Return the (x, y) coordinate for the center point of the cell that contains the specified text.  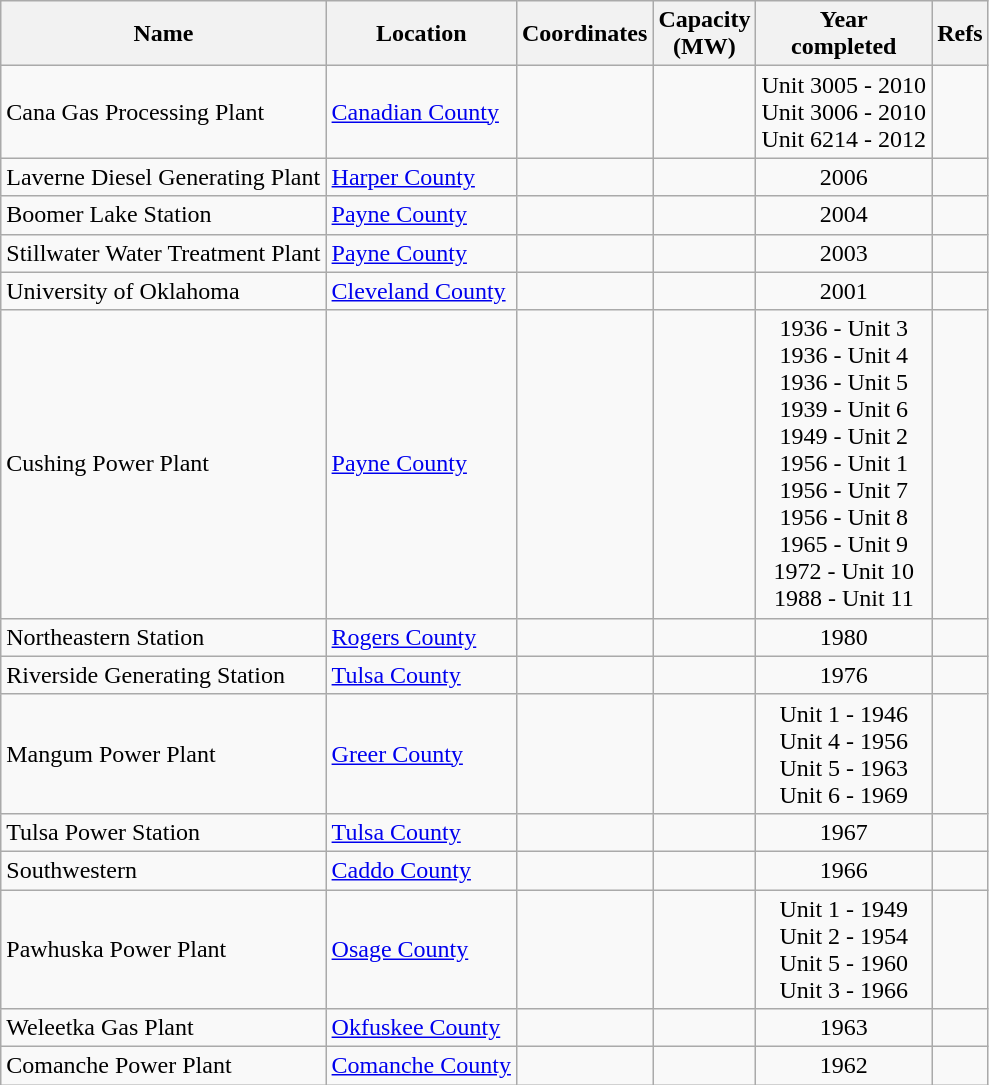
1966 (844, 870)
Tulsa Power Station (164, 832)
Harper County (421, 177)
Canadian County (421, 112)
Name (164, 34)
Caddo County (421, 870)
Laverne Diesel Generating Plant (164, 177)
1962 (844, 1066)
Greer County (421, 754)
1980 (844, 637)
Coordinates (584, 34)
Location (421, 34)
Unit 1 - 1946Unit 4 - 1956Unit 5 - 1963Unit 6 - 1969 (844, 754)
Mangum Power Plant (164, 754)
Southwestern (164, 870)
Unit 1 - 1949Unit 2 - 1954Unit 5 - 1960Unit 3 - 1966 (844, 950)
Cana Gas Processing Plant (164, 112)
Northeastern Station (164, 637)
2004 (844, 215)
Weleetka Gas Plant (164, 1028)
Stillwater Water Treatment Plant (164, 253)
Refs (960, 34)
Cushing Power Plant (164, 464)
2003 (844, 253)
Osage County (421, 950)
Rogers County (421, 637)
Comanche County (421, 1066)
Boomer Lake Station (164, 215)
1967 (844, 832)
Okfuskee County (421, 1028)
1976 (844, 675)
University of Oklahoma (164, 291)
Capacity(MW) (704, 34)
Cleveland County (421, 291)
Pawhuska Power Plant (164, 950)
Yearcompleted (844, 34)
2001 (844, 291)
Riverside Generating Station (164, 675)
Unit 3005 - 2010Unit 3006 - 2010Unit 6214 - 2012 (844, 112)
2006 (844, 177)
Comanche Power Plant (164, 1066)
1963 (844, 1028)
